Find where the given text appears and provide that cell's center as [X, Y] coordinate. 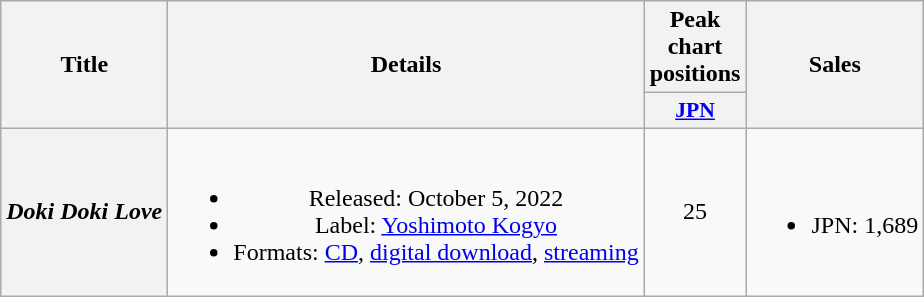
JPN: 1,689 [835, 212]
Title [84, 65]
Released: October 5, 2022Label: Yoshimoto KogyoFormats: CD, digital download, streaming [406, 212]
Details [406, 65]
Sales [835, 65]
25 [695, 212]
JPN [695, 111]
Doki Doki Love [84, 212]
Peak chart positions [695, 47]
